Pinpoint the cell where the given text exists, returning its (X, Y) midpoint coordinate. 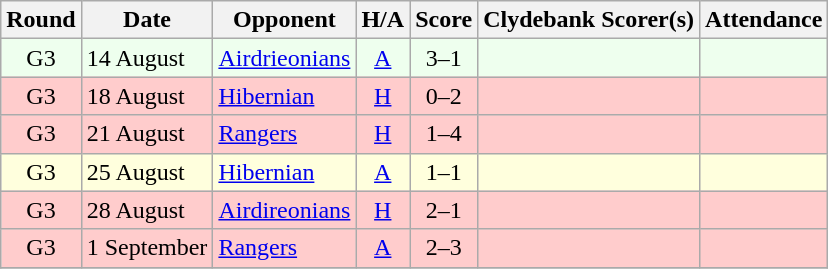
28 August (147, 210)
Airdireonians (284, 210)
Clydebank Scorer(s) (589, 20)
0–2 (444, 96)
18 August (147, 96)
1–4 (444, 134)
2–1 (444, 210)
Score (444, 20)
H/A (383, 20)
1–1 (444, 172)
14 August (147, 58)
Airdrieonians (284, 58)
2–3 (444, 248)
1 September (147, 248)
Opponent (284, 20)
Date (147, 20)
3–1 (444, 58)
Round (41, 20)
Attendance (764, 20)
21 August (147, 134)
25 August (147, 172)
